Locate the cell with the specified text and output its [x, y] center coordinate. 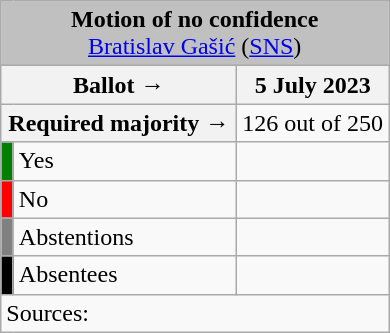
Ballot → [119, 85]
Yes [125, 161]
Abstentions [125, 237]
Motion of no confidenceBratislav Gašić (SNS) [195, 34]
Required majority → [119, 123]
Sources: [195, 313]
5 July 2023 [313, 85]
No [125, 199]
126 out of 250 [313, 123]
Absentees [125, 275]
